Identify which cell holds the provided text, then report its [X, Y] central coordinate. 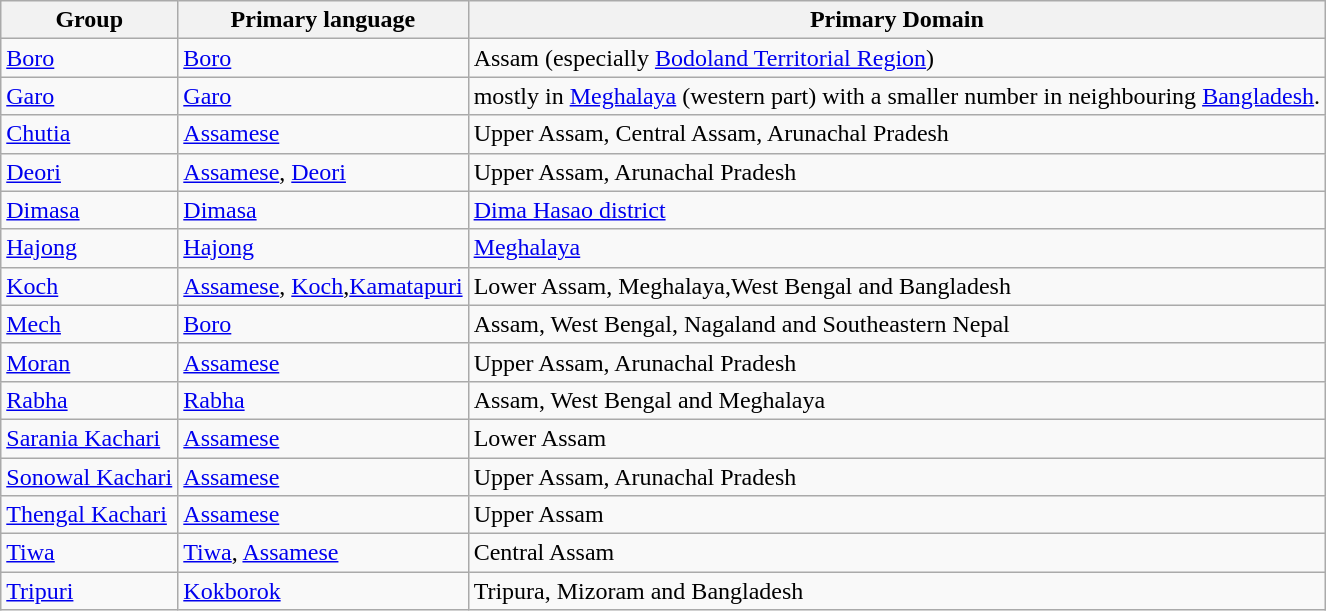
Central Assam [897, 553]
Assamese, Deori [323, 172]
Tripuri [90, 591]
Lower Assam [897, 438]
Primary Domain [897, 20]
Sonowal Kachari [90, 477]
Upper Assam, Central Assam, Arunachal Pradesh [897, 134]
Assam (especially Bodoland Territorial Region) [897, 58]
Upper Assam [897, 515]
Primary language [323, 20]
Tiwa [90, 553]
Koch [90, 286]
Tripura, Mizoram and Bangladesh [897, 591]
Dima Hasao district [897, 210]
Assam, West Bengal, Nagaland and Southeastern Nepal [897, 324]
Moran [90, 362]
Tiwa, Assamese [323, 553]
Kokborok [323, 591]
Meghalaya [897, 248]
Assam, West Bengal and Meghalaya [897, 400]
Deori [90, 172]
mostly in Meghalaya (western part) with a smaller number in neighbouring Bangladesh. [897, 96]
Sarania Kachari [90, 438]
Mech [90, 324]
Group [90, 20]
Chutia [90, 134]
Assamese, Koch,Kamatapuri [323, 286]
Lower Assam, Meghalaya,West Bengal and Bangladesh [897, 286]
Thengal Kachari [90, 515]
